Scan for the cell matching the given text and deliver its (X, Y) coordinate at center. 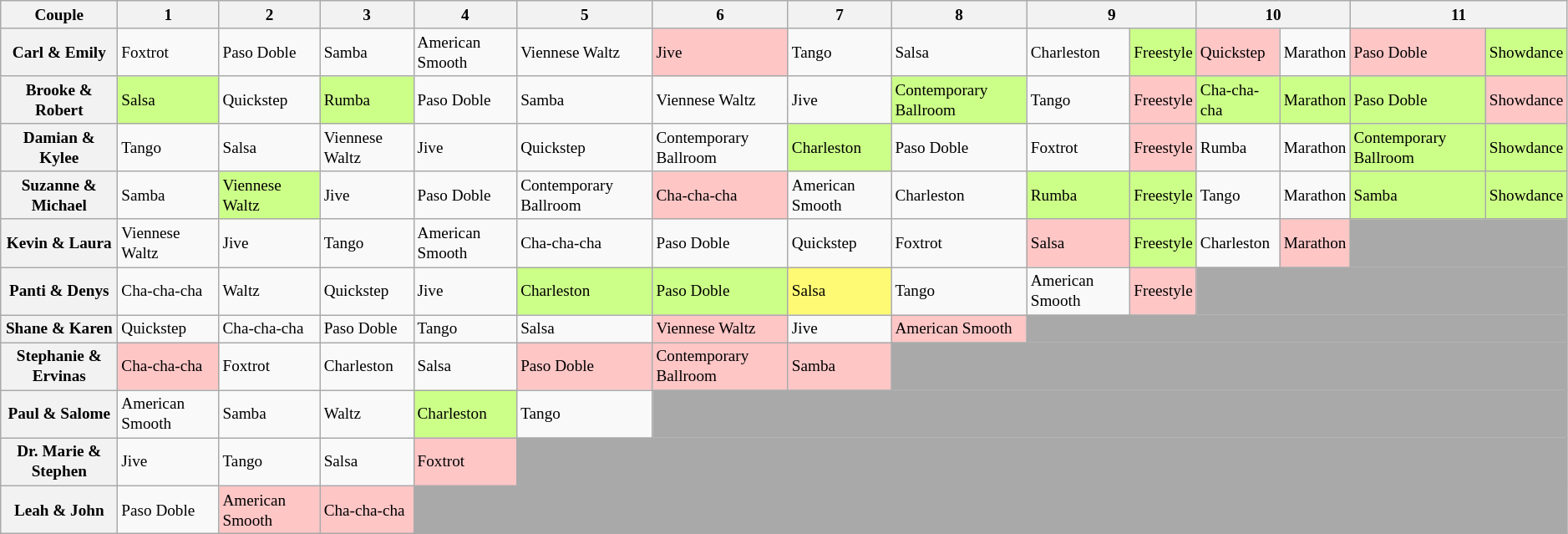
Suzanne & Michael (59, 196)
9 (1111, 15)
6 (720, 15)
Stephanie & Ervinas (59, 366)
Paul & Salome (59, 414)
11 (1459, 15)
8 (959, 15)
Damian & Kylee (59, 147)
3 (367, 15)
5 (585, 15)
Kevin & Laura (59, 242)
7 (840, 15)
Dr. Marie & Stephen (59, 461)
4 (465, 15)
Brooke & Robert (59, 100)
Carl & Emily (59, 52)
10 (1273, 15)
1 (169, 15)
Leah & John (59, 510)
Shane & Karen (59, 329)
Couple (59, 15)
2 (269, 15)
Panti & Denys (59, 291)
